Identify which cell holds the provided text, then report its [x, y] central coordinate. 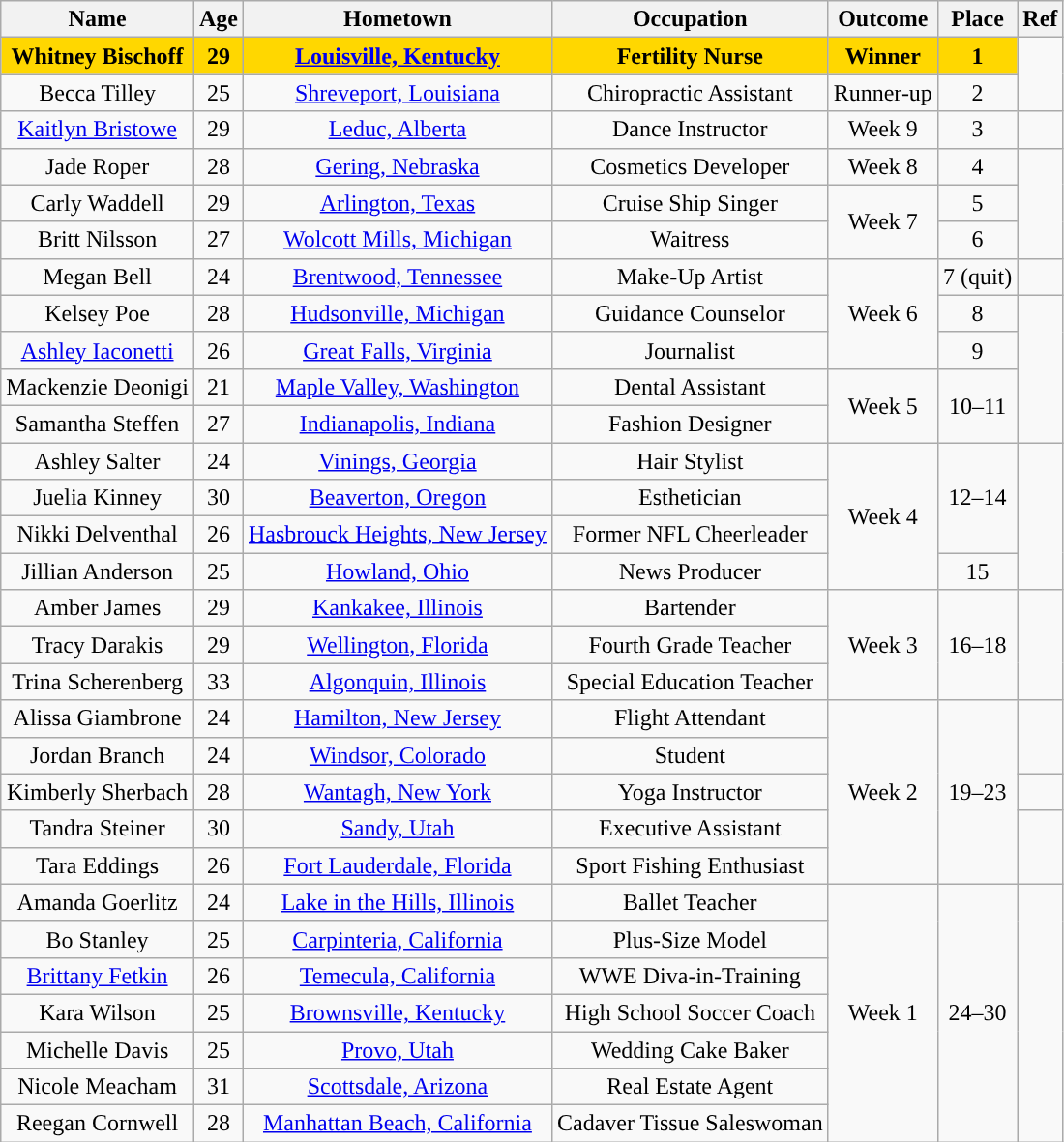
Jillian Anderson [98, 571]
Week 9 [882, 130]
Tandra Steiner [98, 829]
31 [219, 1087]
Lake in the Hills, Illinois [397, 902]
33 [219, 682]
Alissa Giambrone [98, 718]
Gering, Nebraska [397, 166]
9 [977, 350]
Brownsville, Kentucky [397, 1012]
Fashion Designer [690, 424]
Runner-up [882, 93]
Occupation [690, 19]
1 [977, 56]
Tara Eddings [98, 865]
WWE Diva-in-Training [690, 976]
3 [977, 130]
Britt Nilsson [98, 240]
Outcome [882, 19]
Arlington, Texas [397, 203]
Fourth Grade Teacher [690, 645]
Week 1 [882, 1012]
News Producer [690, 571]
Temecula, California [397, 976]
Bartender [690, 608]
8 [977, 313]
Kara Wilson [98, 1012]
Flight Attendant [690, 718]
Megan Bell [98, 277]
Carpinteria, California [397, 939]
Cadaver Tissue Saleswoman [690, 1124]
Cruise Ship Singer [690, 203]
Amber James [98, 608]
Name [98, 19]
6 [977, 240]
Cosmetics Developer [690, 166]
Fort Lauderdale, Florida [397, 865]
Yoga Instructor [690, 792]
Winner [882, 56]
Kelsey Poe [98, 313]
Kankakee, Illinois [397, 608]
Jade Roper [98, 166]
19–23 [977, 792]
Executive Assistant [690, 829]
Whitney Bischoff [98, 56]
Wellington, Florida [397, 645]
Algonquin, Illinois [397, 682]
Hasbrouck Heights, New Jersey [397, 535]
Wedding Cake Baker [690, 1049]
Guidance Counselor [690, 313]
Week 8 [882, 166]
2 [977, 93]
Manhattan Beach, California [397, 1124]
Amanda Goerlitz [98, 902]
24–30 [977, 1012]
Week 3 [882, 645]
Beaverton, Oregon [397, 498]
Ballet Teacher [690, 902]
Samantha Steffen [98, 424]
Kimberly Sherbach [98, 792]
Waitress [690, 240]
Kaitlyn Bristowe [98, 130]
Week 7 [882, 221]
Shreveport, Louisiana [397, 93]
Mackenzie Deonigi [98, 387]
Brentwood, Tennessee [397, 277]
Journalist [690, 350]
Leduc, Alberta [397, 130]
Vinings, Georgia [397, 461]
Scottsdale, Arizona [397, 1087]
Maple Valley, Washington [397, 387]
Chiropractic Assistant [690, 93]
Student [690, 755]
Make-Up Artist [690, 277]
Wantagh, New York [397, 792]
Special Education Teacher [690, 682]
Real Estate Agent [690, 1087]
Juelia Kinney [98, 498]
Trina Scherenberg [98, 682]
21 [219, 387]
Hudsonville, Michigan [397, 313]
15 [977, 571]
Plus-Size Model [690, 939]
Sandy, Utah [397, 829]
Michelle Davis [98, 1049]
Week 2 [882, 792]
Becca Tilley [98, 93]
Dental Assistant [690, 387]
Fertility Nurse [690, 56]
Jordan Branch [98, 755]
16–18 [977, 645]
Ashley Salter [98, 461]
Former NFL Cheerleader [690, 535]
12–14 [977, 498]
5 [977, 203]
10–11 [977, 405]
Age [219, 19]
Tracy Darakis [98, 645]
Reegan Cornwell [98, 1124]
Week 4 [882, 516]
Hair Stylist [690, 461]
Dance Instructor [690, 130]
Hamilton, New Jersey [397, 718]
Week 6 [882, 313]
Louisville, Kentucky [397, 56]
Great Falls, Virginia [397, 350]
Hometown [397, 19]
Ashley Iaconetti [98, 350]
Nikki Delventhal [98, 535]
Provo, Utah [397, 1049]
Esthetician [690, 498]
Week 5 [882, 405]
Brittany Fetkin [98, 976]
Howland, Ohio [397, 571]
Carly Waddell [98, 203]
4 [977, 166]
Place [977, 19]
Indianapolis, Indiana [397, 424]
Bo Stanley [98, 939]
Wolcott Mills, Michigan [397, 240]
Sport Fishing Enthusiast [690, 865]
Ref [1041, 19]
Windsor, Colorado [397, 755]
High School Soccer Coach [690, 1012]
7 (quit) [977, 277]
Nicole Meacham [98, 1087]
